Search for the cell housing the specified text and yield its [x, y] center coordinate. 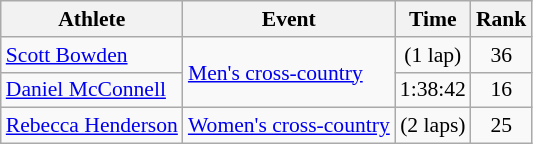
Daniel McConnell [92, 90]
16 [502, 90]
25 [502, 126]
(2 laps) [433, 126]
1:38:42 [433, 90]
Rebecca Henderson [92, 126]
(1 lap) [433, 55]
Men's cross-country [289, 72]
Scott Bowden [92, 55]
36 [502, 55]
Women's cross-country [289, 126]
Event [289, 19]
Rank [502, 19]
Athlete [92, 19]
Time [433, 19]
